For the text-containing cell, return its midpoint in [x, y] coordinate format. 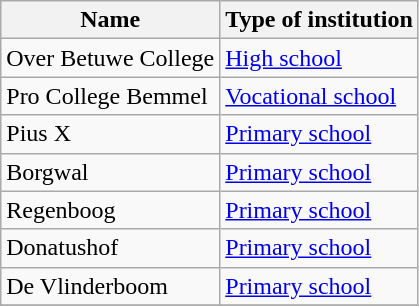
Regenboog [110, 210]
High school [320, 58]
Vocational school [320, 96]
De Vlinderboom [110, 286]
Name [110, 20]
Pius X [110, 134]
Type of institution [320, 20]
Over Betuwe College [110, 58]
Pro College Bemmel [110, 96]
Donatushof [110, 248]
Borgwal [110, 172]
